Find where the given text appears and provide that cell's center as [x, y] coordinate. 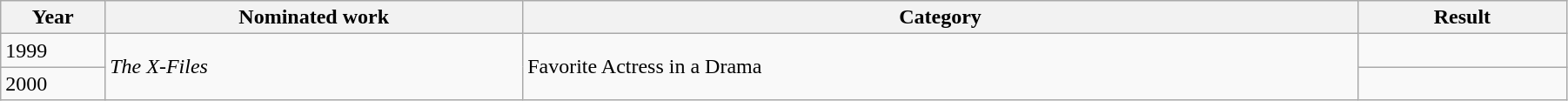
Nominated work [314, 17]
Result [1462, 17]
Category [941, 17]
Favorite Actress in a Drama [941, 67]
1999 [53, 50]
The X-Files [314, 67]
Year [53, 17]
2000 [53, 84]
